Scan for the cell matching the given text and deliver its (X, Y) coordinate at center. 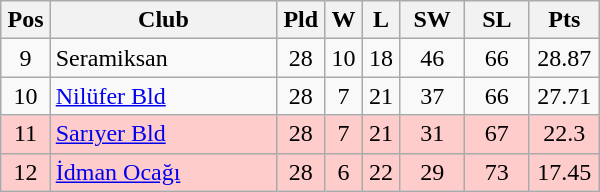
Club (163, 20)
22 (380, 172)
SW (432, 20)
11 (26, 134)
27.71 (564, 96)
Sarıyer Bld (163, 134)
Pts (564, 20)
73 (498, 172)
Pos (26, 20)
17.45 (564, 172)
67 (498, 134)
W (344, 20)
22.3 (564, 134)
29 (432, 172)
46 (432, 58)
Nilüfer Bld (163, 96)
İdman Ocağı (163, 172)
Pld (301, 20)
SL (498, 20)
L (380, 20)
6 (344, 172)
37 (432, 96)
12 (26, 172)
18 (380, 58)
31 (432, 134)
28.87 (564, 58)
9 (26, 58)
Seramiksan (163, 58)
